Detect which cell encompasses the target text, then output its [x, y] center coordinate. 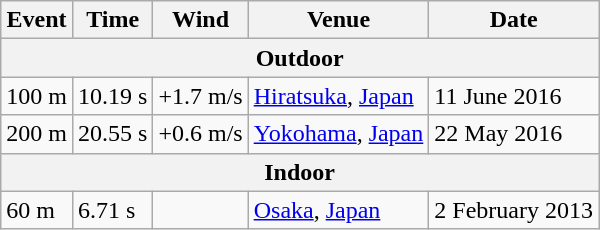
Venue [338, 20]
22 May 2016 [514, 134]
+0.6 m/s [200, 134]
20.55 s [112, 134]
200 m [37, 134]
Outdoor [300, 58]
6.71 s [112, 210]
Hiratsuka, Japan [338, 96]
Osaka, Japan [338, 210]
Time [112, 20]
Yokohama, Japan [338, 134]
2 February 2013 [514, 210]
Event [37, 20]
11 June 2016 [514, 96]
Indoor [300, 172]
10.19 s [112, 96]
+1.7 m/s [200, 96]
100 m [37, 96]
60 m [37, 210]
Wind [200, 20]
Date [514, 20]
